Find where the given text appears and provide that cell's center as [X, Y] coordinate. 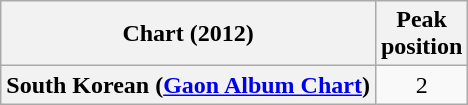
South Korean (Gaon Album Chart) [188, 85]
Peakposition [421, 34]
2 [421, 85]
Chart (2012) [188, 34]
